From the cell containing the given text, extract its center point as (x, y) coordinate. 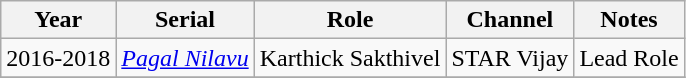
Pagal Nilavu (185, 58)
Role (350, 20)
Channel (510, 20)
STAR Vijay (510, 58)
Lead Role (629, 58)
Notes (629, 20)
Karthick Sakthivel (350, 58)
Serial (185, 20)
2016-2018 (58, 58)
Year (58, 20)
